From the cell containing the given text, extract its center point as (X, Y) coordinate. 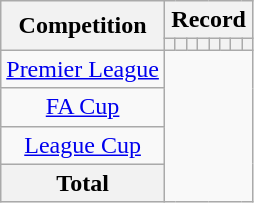
Record (208, 20)
League Cup (83, 145)
Competition (83, 26)
Total (83, 183)
FA Cup (83, 107)
Premier League (83, 69)
